Capture the cell that displays the provided text and extract its (X, Y) central coordinate. 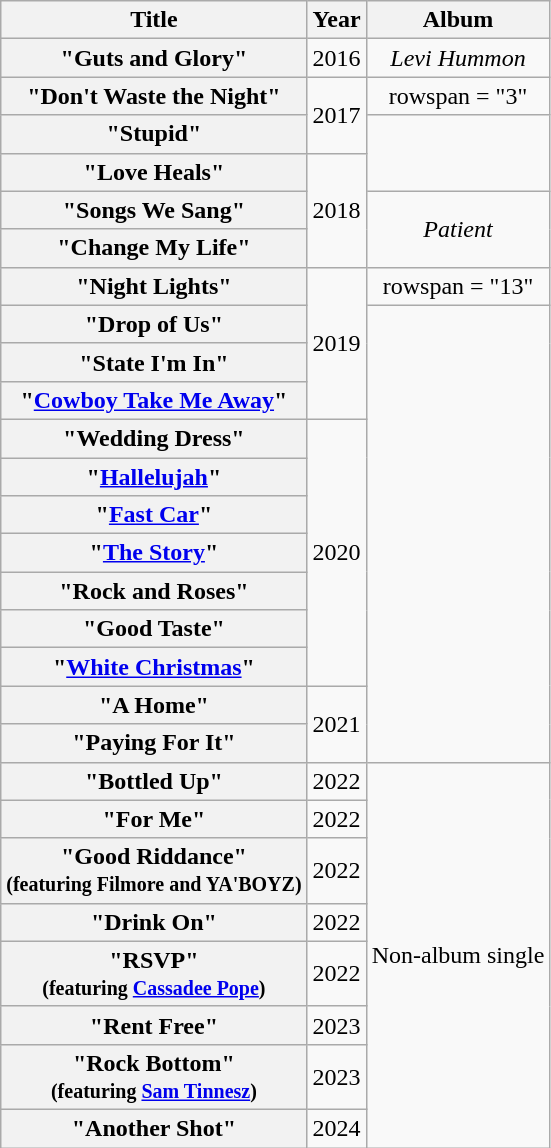
"Change My Life" (154, 248)
"Rock and Roses" (154, 591)
"Rent Free" (154, 1025)
"For Me" (154, 819)
"Night Lights" (154, 286)
"State I'm In" (154, 362)
Patient (458, 229)
2018 (336, 210)
2019 (336, 343)
"Fast Car" (154, 515)
"Guts and Glory" (154, 58)
"Cowboy Take Me Away" (154, 400)
2021 (336, 724)
"Don't Waste the Night" (154, 96)
"RSVP"(featuring Cassadee Pope) (154, 974)
"Drop of Us" (154, 324)
2016 (336, 58)
2017 (336, 115)
"Good Riddance"(featuring Filmore and YA'BOYZ) (154, 870)
Album (458, 20)
"Good Taste" (154, 629)
"Love Heals" (154, 172)
Title (154, 20)
"Rock Bottom"(featuring Sam Tinnesz) (154, 1076)
2024 (336, 1128)
Levi Hummon (458, 58)
"A Home" (154, 705)
"Drink On" (154, 922)
"Paying For It" (154, 743)
rowspan = "13" (458, 286)
"Bottled Up" (154, 781)
"Wedding Dress" (154, 438)
rowspan = "3" (458, 96)
"Another Shot" (154, 1128)
2020 (336, 552)
"The Story" (154, 553)
"Songs We Sang" (154, 210)
"Hallelujah" (154, 477)
"White Christmas" (154, 667)
"Stupid" (154, 134)
Non-album single (458, 955)
Year (336, 20)
